Output the [X, Y] coordinate of the center of the cell containing the given text.  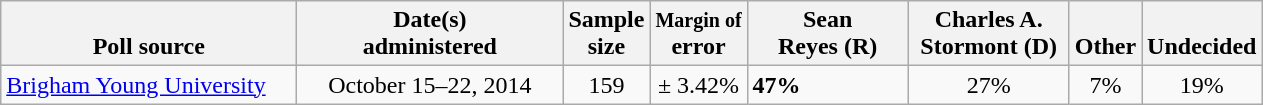
27% [988, 85]
Margin oferror [698, 34]
Date(s)administered [430, 34]
19% [1202, 85]
SeanReyes (R) [828, 34]
7% [1105, 85]
Poll source [149, 34]
47% [828, 85]
159 [606, 85]
Samplesize [606, 34]
Other [1105, 34]
October 15–22, 2014 [430, 85]
Brigham Young University [149, 85]
± 3.42% [698, 85]
Undecided [1202, 34]
Charles A.Stormont (D) [988, 34]
